Return the (X, Y) coordinate for the center point of the cell that contains the specified text.  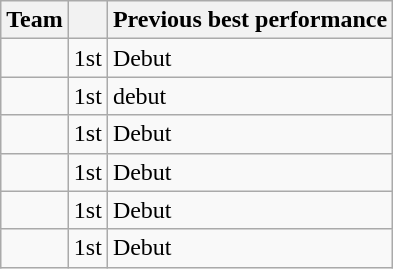
Team (35, 20)
Previous best performance (250, 20)
debut (250, 96)
